From the cell containing the given text, extract its center point as [x, y] coordinate. 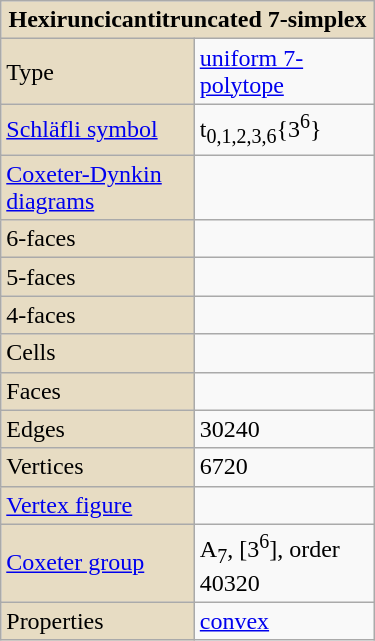
Cells [98, 353]
convex [284, 621]
30240 [284, 429]
4-faces [98, 315]
A7, [36], order 40320 [284, 563]
6-faces [98, 239]
Faces [98, 391]
t0,1,2,3,6{36} [284, 130]
Edges [98, 429]
Type [98, 72]
Hexiruncicantitruncated 7-simplex [188, 20]
Vertex figure [98, 505]
5-faces [98, 277]
Coxeter group [98, 563]
uniform 7-polytope [284, 72]
Coxeter-Dynkin diagrams [98, 188]
Properties [98, 621]
6720 [284, 467]
Vertices [98, 467]
Schläfli symbol [98, 130]
